Detect which cell encompasses the target text, then output its [X, Y] center coordinate. 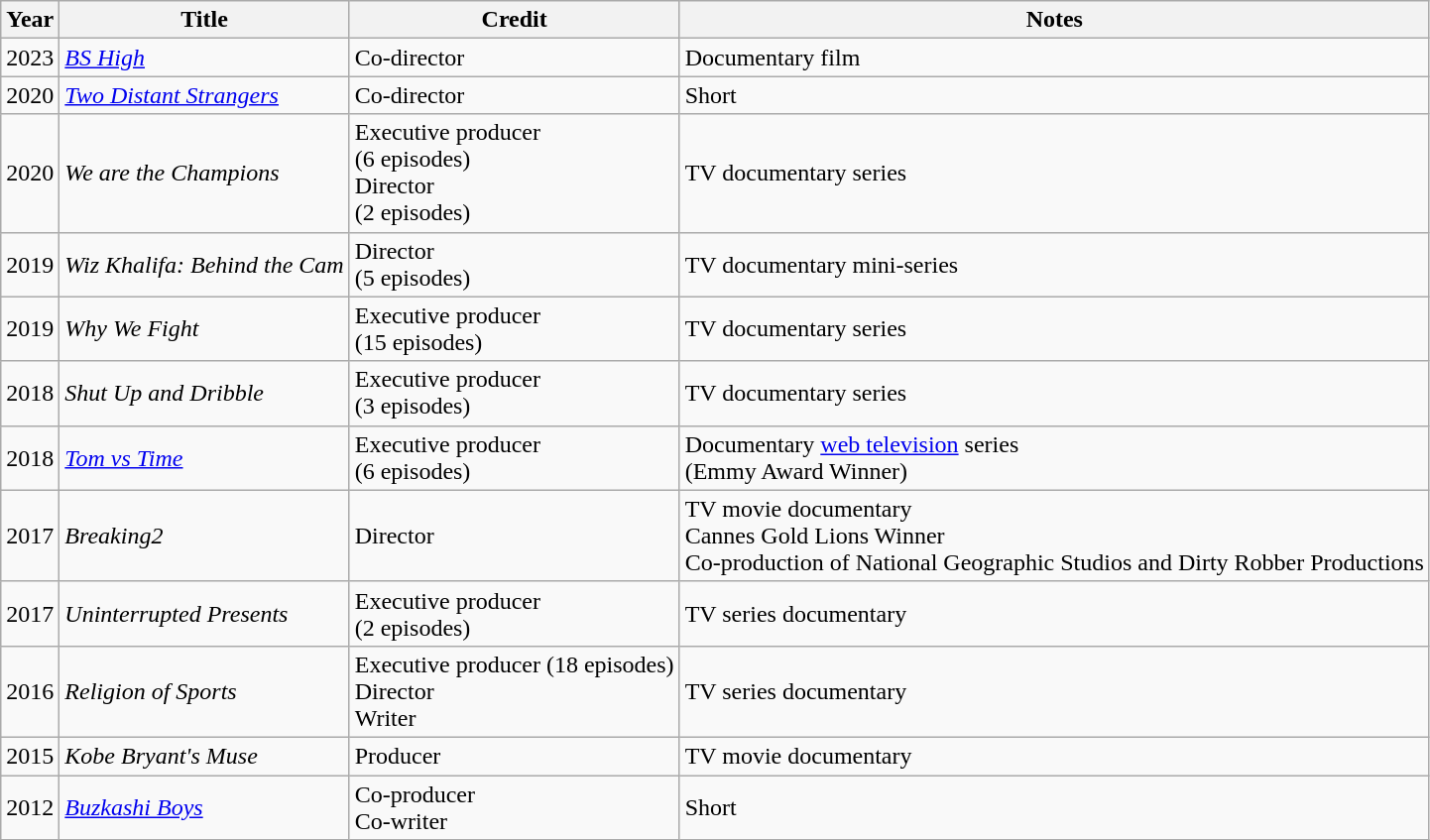
Tom vs Time [204, 458]
Executive producer (18 episodes)DirectorWriter [514, 691]
We are the Champions [204, 173]
Uninterrupted Presents [204, 613]
Co-producerCo-writer [514, 807]
Executive producer(6 episodes) [514, 458]
Credit [514, 20]
BS High [204, 58]
Executive producer(3 episodes) [514, 393]
2012 [30, 807]
Wiz Khalifa: Behind the Cam [204, 264]
TV movie documentary [1054, 756]
Two Distant Strangers [204, 95]
Shut Up and Dribble [204, 393]
2015 [30, 756]
Executive producer(2 episodes) [514, 613]
Producer [514, 756]
Executive producer(6 episodes)Director(2 episodes) [514, 173]
2023 [30, 58]
Religion of Sports [204, 691]
Kobe Bryant's Muse [204, 756]
Director(5 episodes) [514, 264]
Buzkashi Boys [204, 807]
Breaking2 [204, 536]
Notes [1054, 20]
Year [30, 20]
Documentary film [1054, 58]
2016 [30, 691]
Documentary web television series(Emmy Award Winner) [1054, 458]
Director [514, 536]
TV documentary mini-series [1054, 264]
Title [204, 20]
Why We Fight [204, 329]
Executive producer(15 episodes) [514, 329]
TV movie documentaryCannes Gold Lions WinnerCo-production of National Geographic Studios and Dirty Robber Productions [1054, 536]
